Search for the cell housing the specified text and yield its (X, Y) center coordinate. 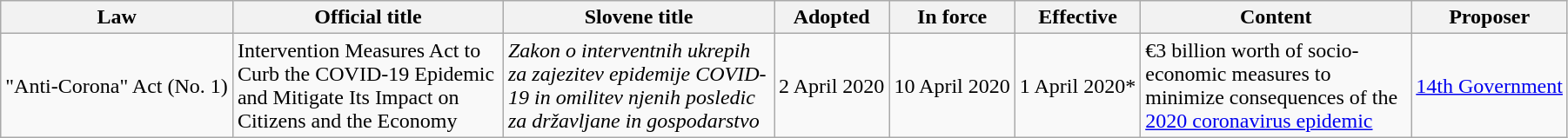
Official title (367, 17)
Effective (1077, 17)
Content (1276, 17)
"Anti-Corona" Act (No. 1) (117, 85)
14th Government (1490, 85)
Zakon o interventnih ukrepih za zajezitev epidemije COVID-19 in omilitev njenih posledic za državljane in gospodarstvo (639, 85)
Slovene title (639, 17)
Proposer (1490, 17)
Adopted (832, 17)
€3 billion worth of socio-economic measures to minimize consequences of the 2020 coronavirus epidemic (1276, 85)
Law (117, 17)
2 April 2020 (832, 85)
In force (952, 17)
1 April 2020* (1077, 85)
Intervention Measures Act to Curb the COVID-19 Epidemic and Mitigate Its Impact on Citizens and the Economy (367, 85)
10 April 2020 (952, 85)
